Detect which cell encompasses the target text, then output its (X, Y) center coordinate. 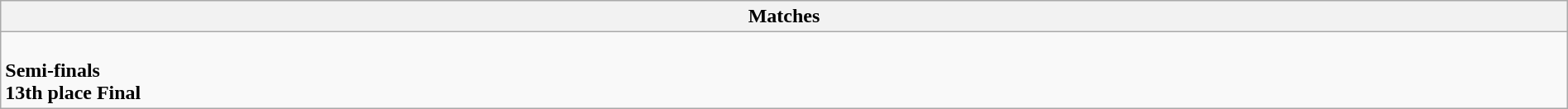
Matches (784, 17)
Semi-finals 13th place Final (784, 70)
